Search for the cell housing the specified text and yield its [x, y] center coordinate. 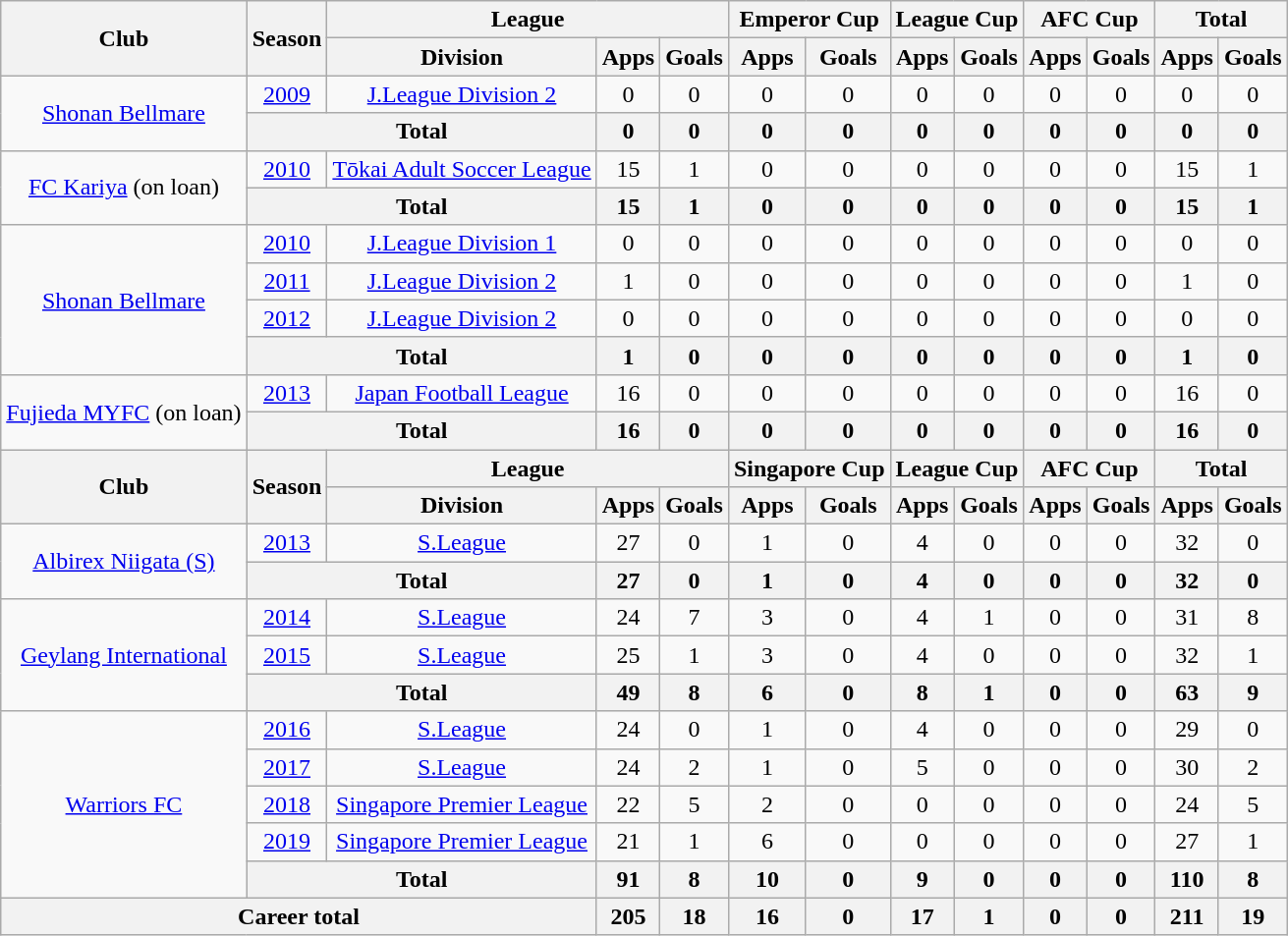
30 [1187, 767]
FC Kariya (on loan) [124, 188]
Emperor Cup [810, 20]
Singapore Cup [810, 468]
21 [628, 842]
18 [695, 916]
Warriors FC [124, 804]
2017 [287, 767]
Albirex Niigata (S) [124, 562]
17 [922, 916]
10 [766, 879]
2014 [287, 618]
Career total [299, 916]
2015 [287, 655]
63 [1187, 692]
2019 [287, 842]
7 [695, 618]
91 [628, 879]
Tōkai Adult Soccer League [462, 169]
2018 [287, 804]
2012 [287, 318]
J.League Division 1 [462, 244]
2011 [287, 281]
Japan Football League [462, 393]
29 [1187, 730]
2009 [287, 94]
Fujieda MYFC (on loan) [124, 412]
19 [1253, 916]
25 [628, 655]
22 [628, 804]
49 [628, 692]
2016 [287, 730]
211 [1187, 916]
Geylang International [124, 655]
31 [1187, 618]
110 [1187, 879]
205 [628, 916]
